Output the [X, Y] coordinate of the center of the cell containing the given text.  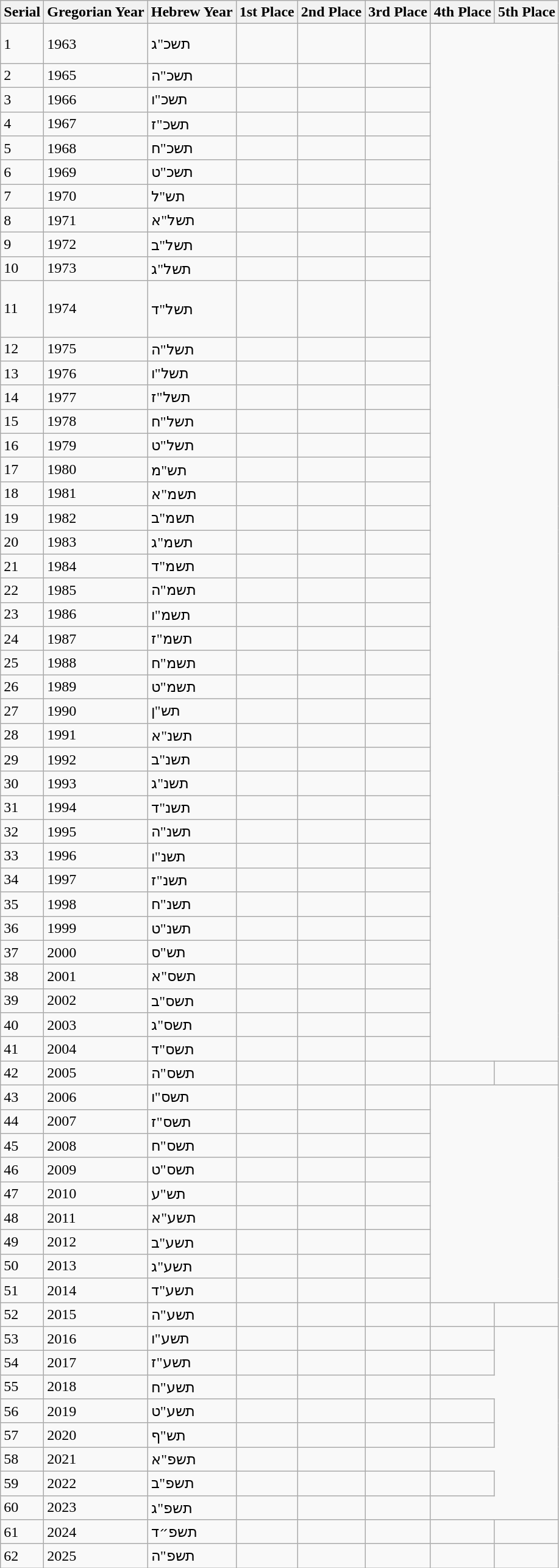
24 [22, 639]
1968 [96, 148]
49 [22, 1242]
20 [22, 542]
19 [22, 518]
58 [22, 1459]
53 [22, 1339]
תשס"ד‏ [191, 1049]
34 [22, 880]
1969 [96, 172]
8 [22, 220]
2005 [96, 1073]
9 [22, 245]
תשנ"ד [191, 808]
1978 [96, 422]
תשל"ח‏ [191, 422]
תשס"ה‏ [191, 1073]
תש"ל‏ [191, 196]
27 [22, 711]
תשמ"ב‏ [191, 518]
50 [22, 1266]
תשע"ב‏ [191, 1242]
1984 [96, 566]
1982 [96, 518]
39 [22, 1001]
59 [22, 1483]
1974 [96, 309]
41 [22, 1049]
2014 [96, 1290]
48 [22, 1218]
11 [22, 309]
5 [22, 148]
תשכ"ט‏ [191, 172]
52 [22, 1314]
1967 [96, 124]
6 [22, 172]
46 [22, 1170]
2006 [96, 1097]
3 [22, 99]
תשכ"ו‏ [191, 99]
55 [22, 1387]
2nd Place [331, 12]
תשכ"ז‏ [191, 124]
1977 [96, 397]
57 [22, 1435]
1990 [96, 711]
1981 [96, 494]
1970 [96, 196]
16 [22, 445]
תשנ"ב [191, 760]
2002 [96, 1001]
45 [22, 1146]
28 [22, 735]
1975 [96, 349]
10 [22, 268]
תשכ"ח‏ [191, 148]
1979 [96, 445]
29 [22, 760]
1993 [96, 783]
4 [22, 124]
2013 [96, 1266]
2025 [96, 1556]
תשמ"ט [191, 687]
2016 [96, 1339]
2003 [96, 1025]
תשס"ב [191, 1001]
1st Place [267, 12]
26 [22, 687]
תשע"ג‏ [191, 1266]
תשע"ה‏ [191, 1314]
13 [22, 373]
33 [22, 856]
תש"מ‏ [191, 470]
תשע"ט [191, 1411]
תשפ"ג [191, 1508]
תשל"ד‏ [191, 309]
42 [22, 1073]
תשע"ז [191, 1363]
1985 [96, 591]
תשל"ז‏ [191, 397]
1994 [96, 808]
60 [22, 1508]
תשל"א‏ [191, 220]
51 [22, 1290]
תשמ"ח [191, 663]
2019 [96, 1411]
1965 [96, 76]
תשע"ד‏ [191, 1290]
תשנ"ה [191, 832]
תשפ"ב [191, 1483]
תשמ"ג‏ [191, 542]
תשמ"ז [191, 639]
30 [22, 783]
2010 [96, 1194]
1992 [96, 760]
1998 [96, 904]
תשס"א‏ [191, 977]
תשע"ו [191, 1339]
2017 [96, 1363]
תשנ"ו [191, 856]
35 [22, 904]
1980 [96, 470]
1999 [96, 929]
תשס"ז‏ [191, 1121]
1991 [96, 735]
תשפ"ה [191, 1556]
21 [22, 566]
1995 [96, 832]
18 [22, 494]
תשנ"ג [191, 783]
2000 [96, 952]
1989 [96, 687]
1 [22, 44]
56 [22, 1411]
1987 [96, 639]
תשפ"א [191, 1459]
תש"ף [191, 1435]
1966 [96, 99]
2007 [96, 1121]
2009 [96, 1170]
תשל"ט‏ [191, 445]
4th Place [462, 12]
12 [22, 349]
2008 [96, 1146]
23 [22, 614]
תש"ס [191, 952]
37 [22, 952]
תשל"ב‏ [191, 245]
תשס"ו‏ [191, 1097]
7 [22, 196]
תשל"ג [191, 268]
תשנ"א [191, 735]
2 [22, 76]
תשס"ג‏ [191, 1025]
2004 [96, 1049]
2022 [96, 1483]
Hebrew Year [191, 12]
1971 [96, 220]
36 [22, 929]
2024 [96, 1532]
31 [22, 808]
2023 [96, 1508]
תשס"ט‏ [191, 1170]
25 [22, 663]
Gregorian Year [96, 12]
תשל"ו‏ [191, 373]
תש"ע‏ [191, 1194]
1963 [96, 44]
תשנ"ז [191, 880]
2018 [96, 1387]
תשע"ח [191, 1387]
תשמ"א‏ [191, 494]
2001 [96, 977]
1988 [96, 663]
תשל"ה [191, 349]
15 [22, 422]
44 [22, 1121]
1973 [96, 268]
40 [22, 1025]
1976 [96, 373]
32 [22, 832]
תשמ"ה [191, 591]
1997 [96, 880]
תש"ן [191, 711]
2011 [96, 1218]
תשכ"ג‏ [191, 44]
47 [22, 1194]
22 [22, 591]
3rd Place [398, 12]
43 [22, 1097]
1996 [96, 856]
2012 [96, 1242]
תשמ"ו‏ [191, 614]
2015 [96, 1314]
תשנ"ט [191, 929]
14 [22, 397]
1986 [96, 614]
17 [22, 470]
תשנ"ח [191, 904]
62 [22, 1556]
תשכ"ה‏ [191, 76]
תשמ"ד [191, 566]
1972 [96, 245]
1983 [96, 542]
תשע"א‏ [191, 1218]
2020 [96, 1435]
Serial [22, 12]
61 [22, 1532]
5th Place [527, 12]
תשפ״ד [191, 1532]
תשס"ח‏ [191, 1146]
54 [22, 1363]
38 [22, 977]
2021 [96, 1459]
